Provide the [X, Y] coordinate of the cell's center where the given text is located.  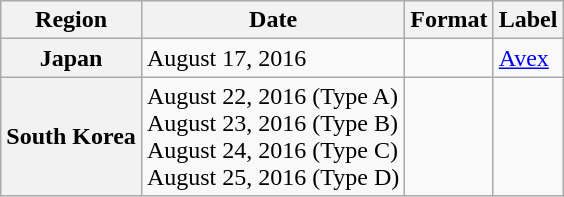
Label [528, 20]
Date [272, 20]
Region [72, 20]
August 22, 2016 (Type A)August 23, 2016 (Type B)August 24, 2016 (Type C)August 25, 2016 (Type D) [272, 136]
Format [449, 20]
South Korea [72, 136]
Avex [528, 58]
Japan [72, 58]
August 17, 2016 [272, 58]
